Detect which cell encompasses the target text, then output its [X, Y] center coordinate. 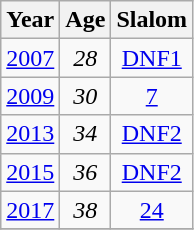
28 [86, 58]
7 [152, 96]
2009 [30, 96]
2013 [30, 134]
Year [30, 20]
38 [86, 210]
2015 [30, 172]
30 [86, 96]
2017 [30, 210]
Age [86, 20]
DNF1 [152, 58]
Slalom [152, 20]
36 [86, 172]
24 [152, 210]
34 [86, 134]
2007 [30, 58]
